Provide the (X, Y) coordinate of the cell's center where the given text is located.  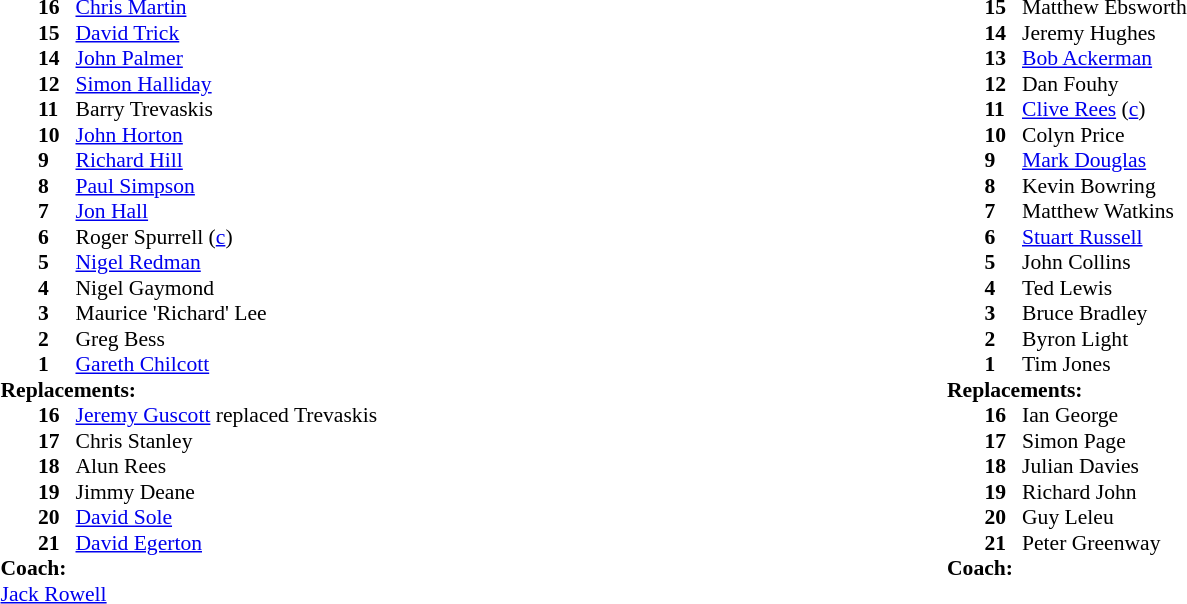
Simon Page (1104, 441)
Dan Fouhy (1104, 84)
Nigel Gaymond (227, 288)
Barry Trevaskis (227, 109)
Tim Jones (1104, 365)
Chris Stanley (227, 441)
John Horton (227, 135)
Peter Greenway (1104, 543)
Ted Lewis (1104, 288)
Matthew Watkins (1104, 211)
David Trick (227, 33)
Bob Ackerman (1104, 59)
Jon Hall (227, 211)
15 (57, 33)
Jeremy Guscott replaced Trevaskis (227, 415)
Ian George (1104, 415)
13 (1003, 59)
Mark Douglas (1104, 161)
Kevin Bowring (1104, 186)
Nigel Redman (227, 263)
Alun Rees (227, 467)
David Sole (227, 517)
Greg Bess (227, 339)
Gareth Chilcott (227, 365)
Richard John (1104, 492)
Maurice 'Richard' Lee (227, 313)
Richard Hill (227, 161)
Clive Rees (c) (1104, 109)
Julian Davies (1104, 467)
Stuart Russell (1104, 237)
John Palmer (227, 59)
Jimmy Deane (227, 492)
Jeremy Hughes (1104, 33)
Colyn Price (1104, 135)
Simon Halliday (227, 84)
John Collins (1104, 263)
Roger Spurrell (c) (227, 237)
Paul Simpson (227, 186)
Bruce Bradley (1104, 313)
Byron Light (1104, 339)
David Egerton (227, 543)
Guy Leleu (1104, 517)
